Search for the cell housing the specified text and yield its (x, y) center coordinate. 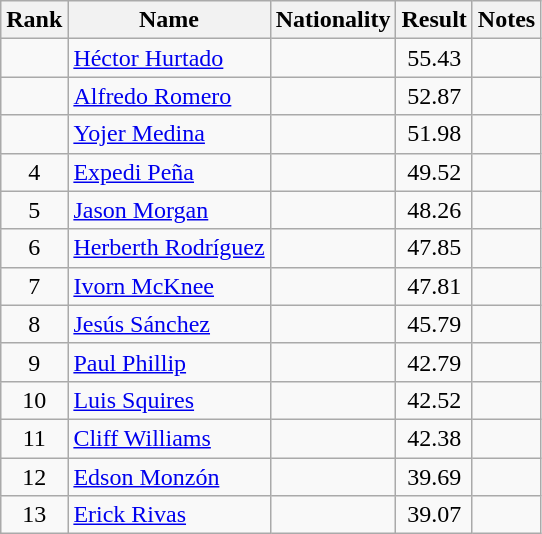
9 (34, 362)
Herberth Rodríguez (169, 248)
Nationality (333, 20)
52.87 (434, 96)
Expedi Peña (169, 172)
47.85 (434, 248)
55.43 (434, 58)
Rank (34, 20)
8 (34, 324)
13 (34, 515)
47.81 (434, 286)
Jesús Sánchez (169, 324)
10 (34, 400)
45.79 (434, 324)
42.79 (434, 362)
Yojer Medina (169, 134)
12 (34, 477)
Edson Monzón (169, 477)
42.52 (434, 400)
Jason Morgan (169, 210)
48.26 (434, 210)
5 (34, 210)
39.69 (434, 477)
Result (434, 20)
Alfredo Romero (169, 96)
49.52 (434, 172)
Paul Phillip (169, 362)
Luis Squires (169, 400)
51.98 (434, 134)
42.38 (434, 438)
Notes (506, 20)
Héctor Hurtado (169, 58)
39.07 (434, 515)
Name (169, 20)
Ivorn McKnee (169, 286)
7 (34, 286)
11 (34, 438)
4 (34, 172)
Cliff Williams (169, 438)
6 (34, 248)
Erick Rivas (169, 515)
